Provide the [X, Y] coordinate of the cell's center where the given text is located.  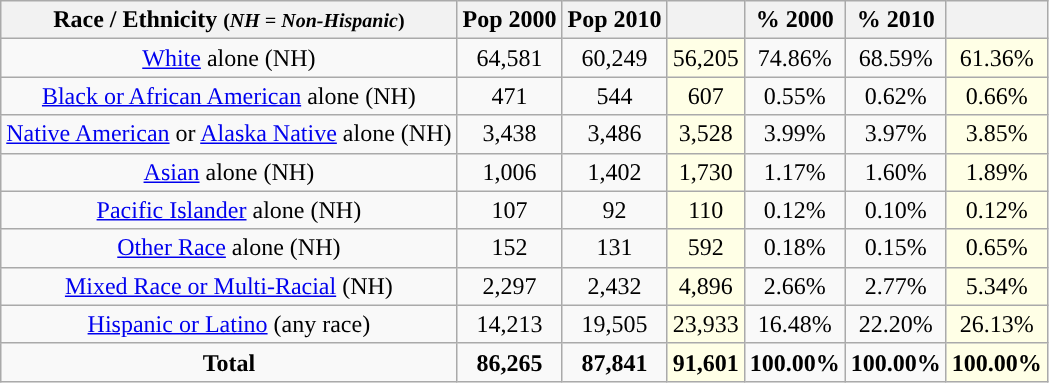
0.65% [996, 248]
68.59% [896, 58]
19,505 [614, 324]
0.10% [896, 210]
107 [510, 210]
0.55% [794, 96]
3,438 [510, 134]
3.85% [996, 134]
Pacific Islander alone (NH) [229, 210]
86,265 [510, 362]
Mixed Race or Multi-Racial (NH) [229, 286]
110 [706, 210]
2.77% [896, 286]
152 [510, 248]
92 [614, 210]
4,896 [706, 286]
Hispanic or Latino (any race) [229, 324]
0.15% [896, 248]
61.36% [996, 58]
Race / Ethnicity (NH = Non-Hispanic) [229, 20]
23,933 [706, 324]
87,841 [614, 362]
3.99% [794, 134]
3,528 [706, 134]
Asian alone (NH) [229, 172]
22.20% [896, 324]
64,581 [510, 58]
Native American or Alaska Native alone (NH) [229, 134]
1.17% [794, 172]
2,297 [510, 286]
% 2010 [896, 20]
544 [614, 96]
74.86% [794, 58]
26.13% [996, 324]
14,213 [510, 324]
3,486 [614, 134]
607 [706, 96]
5.34% [996, 286]
White alone (NH) [229, 58]
1.60% [896, 172]
131 [614, 248]
16.48% [794, 324]
0.18% [794, 248]
1,402 [614, 172]
3.97% [896, 134]
Other Race alone (NH) [229, 248]
471 [510, 96]
1,730 [706, 172]
% 2000 [794, 20]
0.62% [896, 96]
Pop 2000 [510, 20]
Pop 2010 [614, 20]
60,249 [614, 58]
1.89% [996, 172]
Total [229, 362]
91,601 [706, 362]
1,006 [510, 172]
Black or African American alone (NH) [229, 96]
2.66% [794, 286]
2,432 [614, 286]
56,205 [706, 58]
0.66% [996, 96]
592 [706, 248]
